Provide the (X, Y) coordinate of the cell's center where the given text is located.  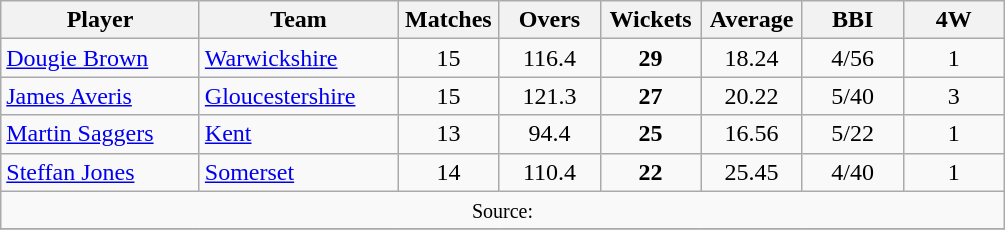
Martin Saggers (100, 134)
Dougie Brown (100, 58)
121.3 (550, 96)
Average (752, 20)
James Averis (100, 96)
4W (954, 20)
20.22 (752, 96)
3 (954, 96)
Warwickshire (298, 58)
4/40 (852, 172)
94.4 (550, 134)
14 (448, 172)
16.56 (752, 134)
25.45 (752, 172)
Wickets (650, 20)
27 (650, 96)
116.4 (550, 58)
22 (650, 172)
5/40 (852, 96)
Player (100, 20)
4/56 (852, 58)
25 (650, 134)
18.24 (752, 58)
Gloucestershire (298, 96)
110.4 (550, 172)
Matches (448, 20)
13 (448, 134)
Somerset (298, 172)
BBI (852, 20)
29 (650, 58)
Overs (550, 20)
Kent (298, 134)
Steffan Jones (100, 172)
Source: (503, 210)
5/22 (852, 134)
Team (298, 20)
